Provide the (X, Y) coordinate of the cell's center where the given text is located.  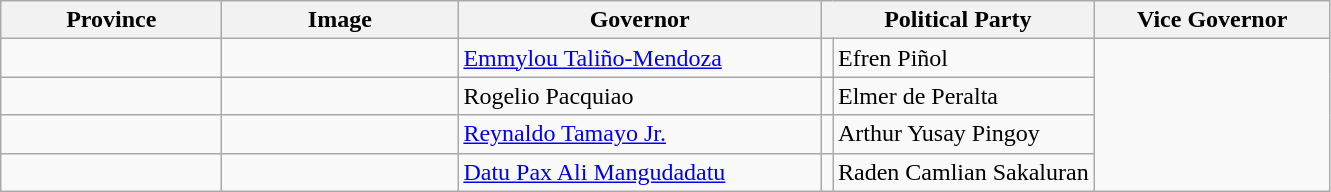
Arthur Yusay Pingoy (963, 134)
Vice Governor (1212, 20)
Image (340, 20)
Emmylou Taliño-Mendoza (640, 58)
Reynaldo Tamayo Jr. (640, 134)
Elmer de Peralta (963, 96)
Governor (640, 20)
Rogelio Pacquiao (640, 96)
Datu Pax Ali Mangudadatu (640, 172)
Efren Piñol (963, 58)
Raden Camlian Sakaluran (963, 172)
Province (112, 20)
Political Party (958, 20)
